Capture the cell that displays the provided text and extract its (X, Y) central coordinate. 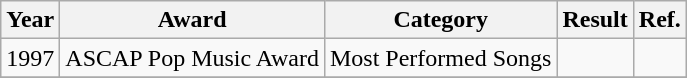
1997 (30, 58)
Ref. (660, 20)
Most Performed Songs (440, 58)
Year (30, 20)
Category (440, 20)
Award (192, 20)
ASCAP Pop Music Award (192, 58)
Result (595, 20)
